Pinpoint the cell where the given text exists, returning its [x, y] midpoint coordinate. 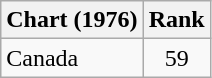
Canada [72, 58]
59 [176, 58]
Rank [176, 20]
Chart (1976) [72, 20]
